Detect which cell encompasses the target text, then output its (x, y) center coordinate. 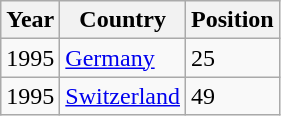
Switzerland (123, 96)
Country (123, 20)
Position (233, 20)
49 (233, 96)
Year (30, 20)
Germany (123, 58)
25 (233, 58)
